Locate the cell with the specified text and output its [x, y] center coordinate. 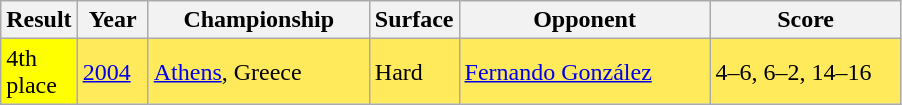
Result [39, 20]
Surface [414, 20]
2004 [112, 72]
Year [112, 20]
Opponent [584, 20]
Fernando González [584, 72]
4–6, 6–2, 14–16 [806, 72]
4th place [39, 72]
Championship [258, 20]
Score [806, 20]
Athens, Greece [258, 72]
Hard [414, 72]
